Search for the cell housing the specified text and yield its (X, Y) center coordinate. 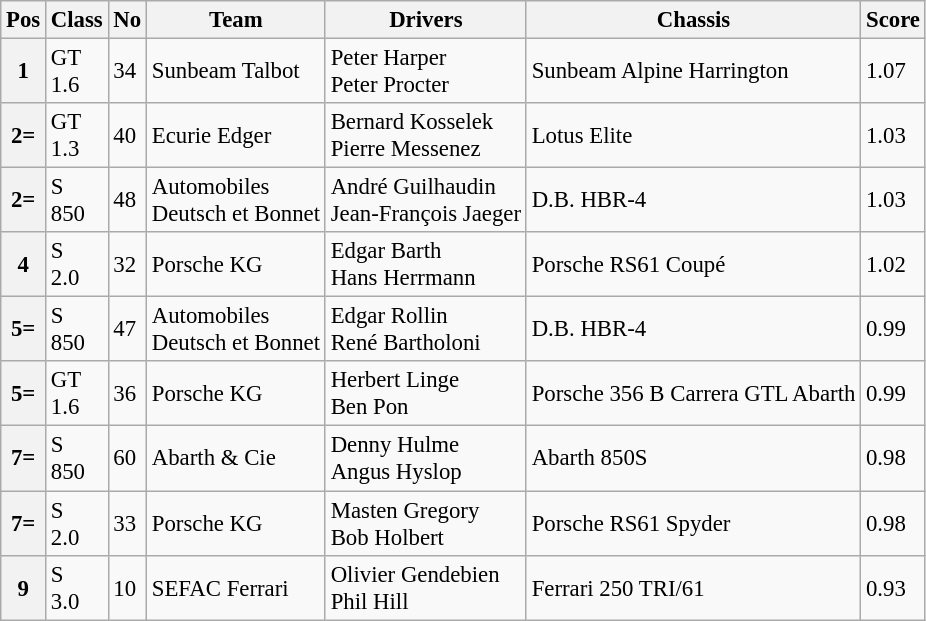
40 (127, 136)
1.07 (894, 72)
4 (24, 264)
60 (127, 458)
Denny Hulme Angus Hyslop (426, 458)
Bernard Kosselek Pierre Messenez (426, 136)
Score (894, 20)
9 (24, 588)
Porsche 356 B Carrera GTL Abarth (693, 394)
34 (127, 72)
Sunbeam Alpine Harrington (693, 72)
Masten Gregory Bob Holbert (426, 524)
Edgar Barth Hans Herrmann (426, 264)
André Guilhaudin Jean-François Jaeger (426, 200)
Drivers (426, 20)
10 (127, 588)
48 (127, 200)
Lotus Elite (693, 136)
Class (78, 20)
0.93 (894, 588)
Herbert Linge Ben Pon (426, 394)
GT1.3 (78, 136)
1 (24, 72)
Edgar Rollin René Bartholoni (426, 330)
32 (127, 264)
Olivier Gendebien Phil Hill (426, 588)
Abarth & Cie (236, 458)
S3.0 (78, 588)
Porsche RS61 Coupé (693, 264)
No (127, 20)
Porsche RS61 Spyder (693, 524)
Sunbeam Talbot (236, 72)
Ferrari 250 TRI/61 (693, 588)
Pos (24, 20)
Chassis (693, 20)
47 (127, 330)
Abarth 850S (693, 458)
33 (127, 524)
Team (236, 20)
Ecurie Edger (236, 136)
Peter Harper Peter Procter (426, 72)
1.02 (894, 264)
SEFAC Ferrari (236, 588)
36 (127, 394)
